Capture the cell that displays the provided text and extract its (x, y) central coordinate. 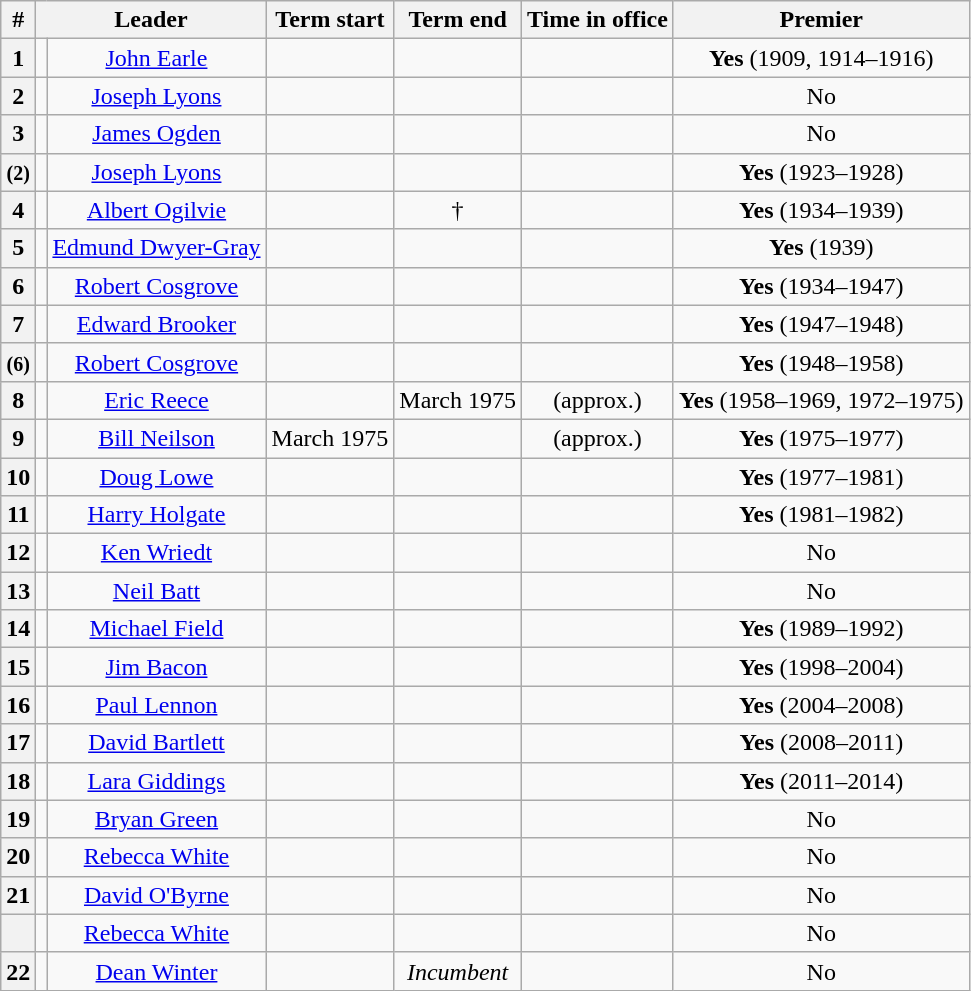
13 (18, 591)
7 (18, 324)
David O'Byrne (156, 895)
Yes (1975–1977) (821, 438)
11 (18, 515)
Yes (2011–2014) (821, 781)
Term end (458, 20)
Yes (1977–1981) (821, 477)
# (18, 20)
Harry Holgate (156, 515)
Yes (1934–1947) (821, 286)
17 (18, 743)
15 (18, 667)
Yes (1947–1948) (821, 324)
19 (18, 819)
Yes (1939) (821, 248)
18 (18, 781)
Doug Lowe (156, 477)
22 (18, 971)
Yes (1989–1992) (821, 629)
Premier (821, 20)
6 (18, 286)
Bill Neilson (156, 438)
1 (18, 58)
21 (18, 895)
Yes (1923–1928) (821, 172)
Lara Giddings (156, 781)
Yes (2008–2011) (821, 743)
Eric Reece (156, 400)
Time in office (597, 20)
Yes (1998–2004) (821, 667)
John Earle (156, 58)
David Bartlett (156, 743)
20 (18, 857)
4 (18, 210)
Bryan Green (156, 819)
5 (18, 248)
3 (18, 134)
Yes (1948–1958) (821, 362)
Yes (1934–1939) (821, 210)
9 (18, 438)
8 (18, 400)
Michael Field (156, 629)
Yes (1958–1969, 1972–1975) (821, 400)
(2) (18, 172)
Term start (330, 20)
Neil Batt (156, 591)
Yes (2004–2008) (821, 705)
Edward Brooker (156, 324)
† (458, 210)
Edmund Dwyer-Gray (156, 248)
Jim Bacon (156, 667)
Yes (1909, 1914–1916) (821, 58)
Yes (1981–1982) (821, 515)
James Ogden (156, 134)
14 (18, 629)
10 (18, 477)
Incumbent (458, 971)
12 (18, 553)
Leader (151, 20)
(6) (18, 362)
Paul Lennon (156, 705)
Ken Wriedt (156, 553)
Dean Winter (156, 971)
Albert Ogilvie (156, 210)
16 (18, 705)
2 (18, 96)
